Search for the cell housing the specified text and yield its (x, y) center coordinate. 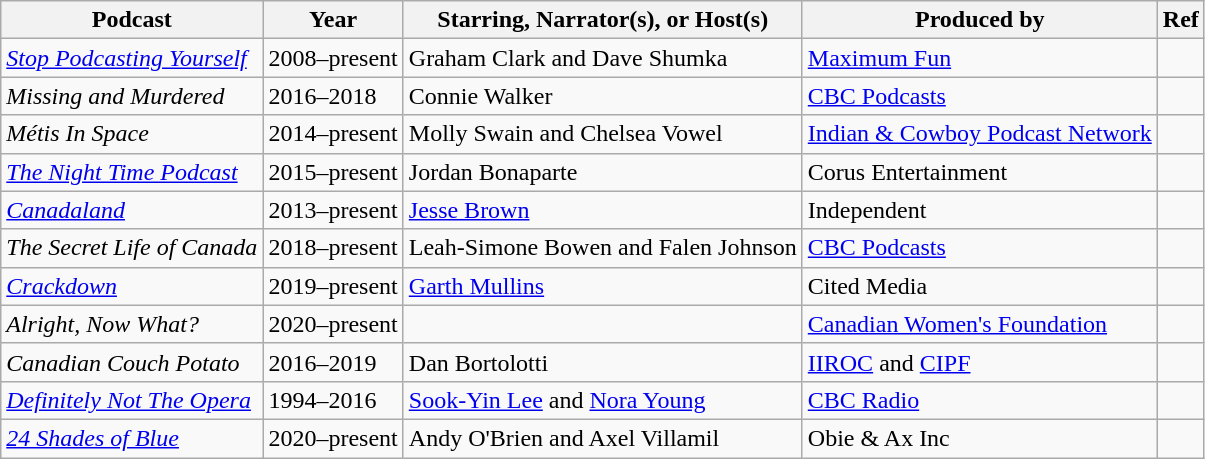
2013–present (333, 210)
1994–2016 (333, 400)
2008–present (333, 58)
Missing and Murdered (132, 96)
Canadaland (132, 210)
2018–present (333, 248)
Obie & Ax Inc (980, 438)
Connie Walker (602, 96)
Corus Entertainment (980, 172)
Leah-Simone Bowen and Falen Johnson (602, 248)
Canadian Women's Foundation (980, 324)
Independent (980, 210)
Stop Podcasting Yourself (132, 58)
Cited Media (980, 286)
2016–2019 (333, 362)
Definitely Not The Opera (132, 400)
Produced by (980, 20)
Molly Swain and Chelsea Vowel (602, 134)
IIROC and CIPF (980, 362)
Alright, Now What? (132, 324)
Andy O'Brien and Axel Villamil (602, 438)
Crackdown (132, 286)
Indian & Cowboy Podcast Network (980, 134)
2019–present (333, 286)
2016–2018 (333, 96)
CBC Radio (980, 400)
Sook-Yin Lee and Nora Young (602, 400)
Starring, Narrator(s), or Host(s) (602, 20)
The Night Time Podcast (132, 172)
Podcast (132, 20)
Jordan Bonaparte (602, 172)
Canadian Couch Potato (132, 362)
24 Shades of Blue (132, 438)
Graham Clark and Dave Shumka (602, 58)
Métis In Space (132, 134)
2014–present (333, 134)
Dan Bortolotti (602, 362)
2015–present (333, 172)
Garth Mullins (602, 286)
The Secret Life of Canada (132, 248)
Maximum Fun (980, 58)
Ref (1180, 20)
Year (333, 20)
Jesse Brown (602, 210)
